Locate the cell with the specified text and output its [x, y] center coordinate. 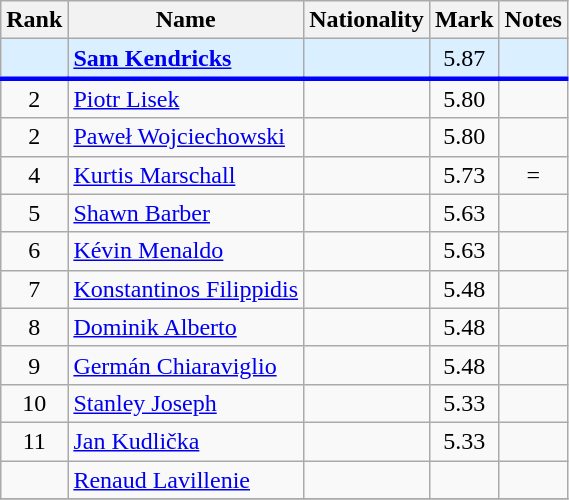
Kurtis Marschall [186, 175]
7 [34, 289]
4 [34, 175]
Sam Kendricks [186, 59]
Nationality [367, 20]
Germán Chiaraviglio [186, 365]
Kévin Menaldo [186, 251]
= [533, 175]
Paweł Wojciechowski [186, 137]
Notes [533, 20]
6 [34, 251]
11 [34, 441]
Dominik Alberto [186, 327]
Shawn Barber [186, 213]
Name [186, 20]
Piotr Lisek [186, 98]
Renaud Lavillenie [186, 479]
10 [34, 403]
9 [34, 365]
Konstantinos Filippidis [186, 289]
Stanley Joseph [186, 403]
5.73 [464, 175]
5.87 [464, 59]
8 [34, 327]
Jan Kudlička [186, 441]
Rank [34, 20]
5 [34, 213]
Mark [464, 20]
